Return (x, y) of the center of cell containing provided text 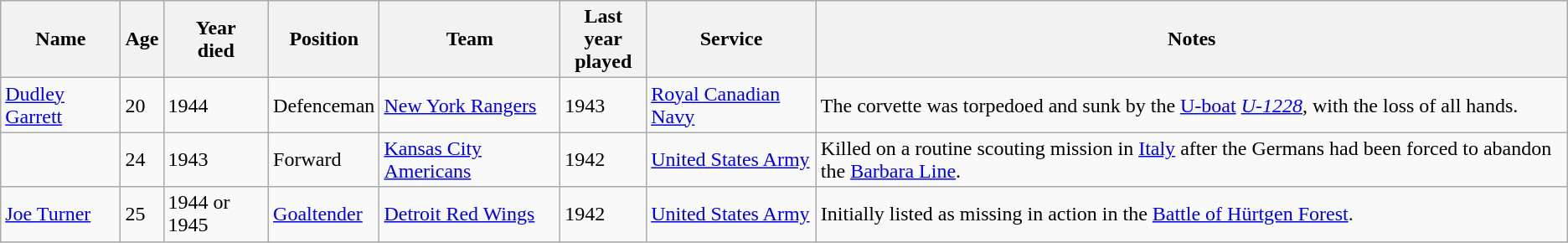
Dudley Garrett (60, 106)
Name (60, 39)
Detroit Red Wings (470, 215)
Initially listed as missing in action in the Battle of Hürtgen Forest. (1191, 215)
Service (732, 39)
Team (470, 39)
Yeardied (216, 39)
The corvette was torpedoed and sunk by the U-boat U-1228, with the loss of all hands. (1191, 106)
Age (142, 39)
Last yearplayed (603, 39)
Kansas City Americans (470, 159)
20 (142, 106)
1944 (216, 106)
Forward (324, 159)
New York Rangers (470, 106)
24 (142, 159)
Defenceman (324, 106)
1944 or 1945 (216, 215)
Joe Turner (60, 215)
Position (324, 39)
Goaltender (324, 215)
25 (142, 215)
Killed on a routine scouting mission in Italy after the Germans had been forced to abandon the Barbara Line. (1191, 159)
Notes (1191, 39)
Royal Canadian Navy (732, 106)
